Detect which cell encompasses the target text, then output its (X, Y) center coordinate. 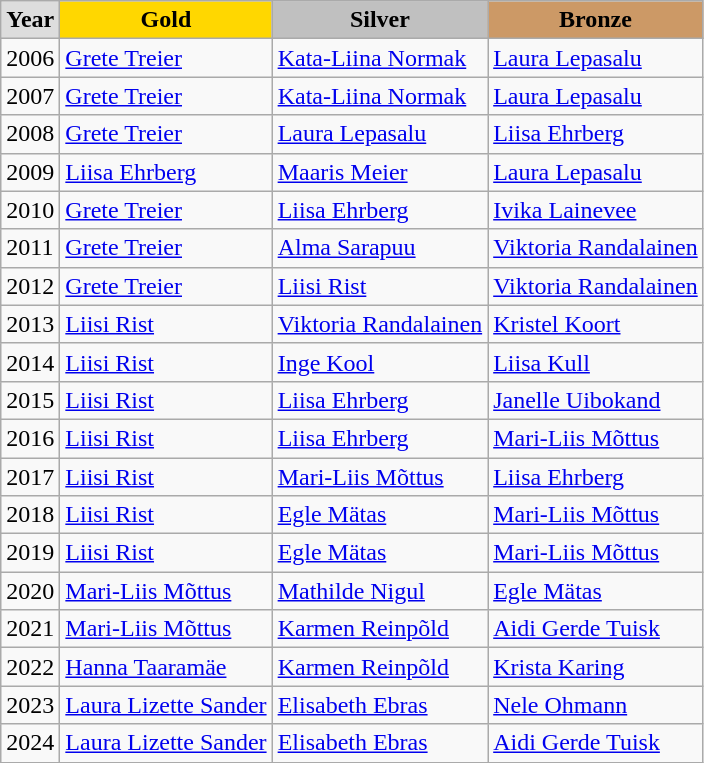
2007 (30, 96)
Inge Kool (380, 362)
2006 (30, 58)
2016 (30, 438)
2019 (30, 553)
2009 (30, 172)
Silver (380, 20)
Ivika Lainevee (596, 210)
Liisa Kull (596, 362)
2017 (30, 477)
Hanna Taaramäe (166, 667)
Krista Karing (596, 667)
Bronze (596, 20)
2013 (30, 324)
2010 (30, 210)
2022 (30, 667)
Maaris Meier (380, 172)
2012 (30, 286)
2014 (30, 362)
Kristel Koort (596, 324)
Year (30, 20)
Alma Sarapuu (380, 248)
Mathilde Nigul (380, 591)
2015 (30, 400)
2024 (30, 743)
2011 (30, 248)
2023 (30, 705)
Janelle Uibokand (596, 400)
Gold (166, 20)
2018 (30, 515)
2021 (30, 629)
Nele Ohmann (596, 705)
2008 (30, 134)
2020 (30, 591)
